Search for the cell housing the specified text and yield its (X, Y) center coordinate. 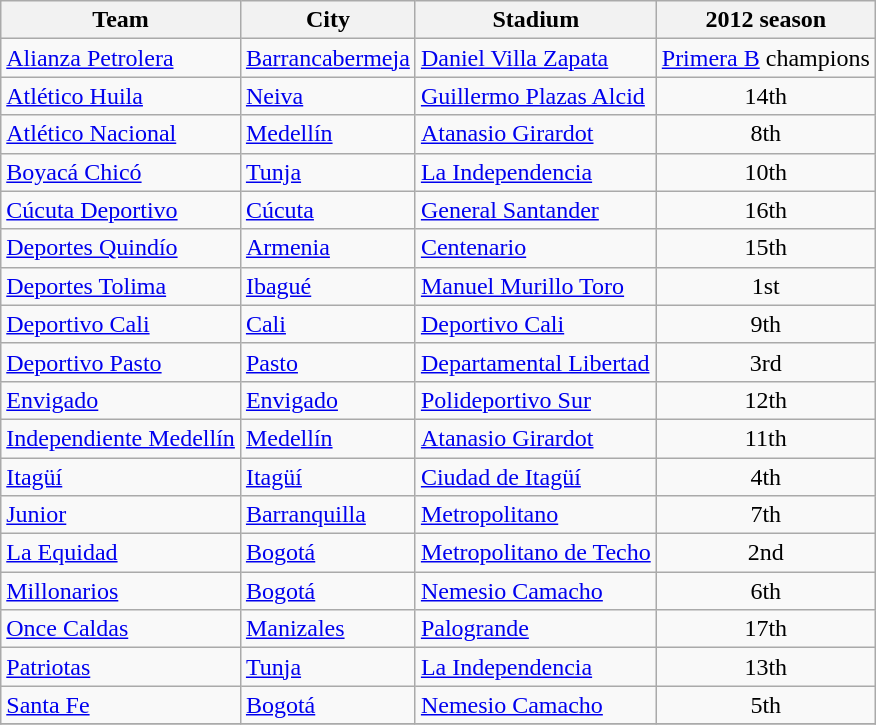
Cúcuta (328, 210)
Independiente Medellín (121, 438)
Armenia (328, 248)
Manizales (328, 629)
Metropolitano de Techo (536, 553)
7th (766, 515)
Alianza Petrolera (121, 58)
Metropolitano (536, 515)
Neiva (328, 96)
Ciudad de Itagüí (536, 477)
Barranquilla (328, 515)
Deportes Tolima (121, 286)
17th (766, 629)
Palogrande (536, 629)
Once Caldas (121, 629)
Santa Fe (121, 705)
2nd (766, 553)
Atlético Huila (121, 96)
Deportivo Pasto (121, 362)
4th (766, 477)
Team (121, 20)
11th (766, 438)
Primera B champions (766, 58)
General Santander (536, 210)
Atlético Nacional (121, 134)
Departamental Libertad (536, 362)
1st (766, 286)
Pasto (328, 362)
Junior (121, 515)
Barrancabermeja (328, 58)
La Equidad (121, 553)
Daniel Villa Zapata (536, 58)
13th (766, 667)
Patriotas (121, 667)
Boyacá Chicó (121, 172)
Millonarios (121, 591)
Guillermo Plazas Alcid (536, 96)
16th (766, 210)
Cúcuta Deportivo (121, 210)
14th (766, 96)
5th (766, 705)
8th (766, 134)
City (328, 20)
Manuel Murillo Toro (536, 286)
Stadium (536, 20)
Ibagué (328, 286)
12th (766, 400)
Centenario (536, 248)
2012 season (766, 20)
3rd (766, 362)
6th (766, 591)
9th (766, 324)
Polideportivo Sur (536, 400)
10th (766, 172)
Deportes Quindío (121, 248)
Cali (328, 324)
15th (766, 248)
